Find where the given text appears and provide that cell's center as (X, Y) coordinate. 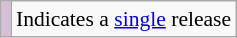
Indicates a single release (124, 19)
